Provide the [x, y] coordinate of the cell's center where the given text is located.  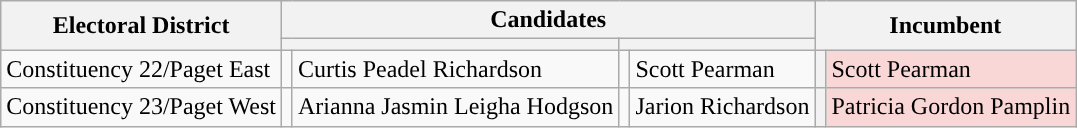
Jarion Richardson [722, 107]
Curtis Peadel Richardson [455, 69]
Constituency 22/Paget East [142, 69]
Patricia Gordon Pamplin [951, 107]
Candidates [548, 20]
Arianna Jasmin Leigha Hodgson [455, 107]
Constituency 23/Paget West [142, 107]
Electoral District [142, 26]
Incumbent [946, 26]
